Output the (X, Y) coordinate of the center of the cell containing the given text.  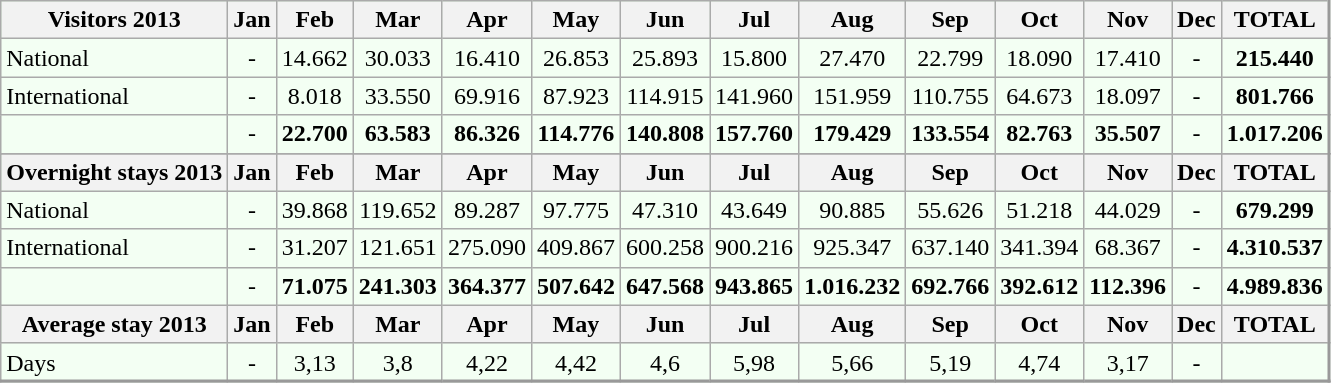
25.893 (664, 58)
215.440 (1275, 58)
119.652 (398, 210)
4.989.836 (1275, 286)
31.207 (314, 248)
110.755 (950, 96)
68.367 (1128, 248)
900.216 (754, 248)
69.916 (486, 96)
114.776 (576, 134)
90.885 (852, 210)
5,66 (852, 362)
151.959 (852, 96)
47.310 (664, 210)
63.583 (398, 134)
51.218 (1040, 210)
71.075 (314, 286)
Average stay 2013 (114, 324)
114.915 (664, 96)
Visitors 2013 (114, 20)
86.326 (486, 134)
112.396 (1128, 286)
1.016.232 (852, 286)
341.394 (1040, 248)
4,6 (664, 362)
Overnight stays 2013 (114, 172)
600.258 (664, 248)
943.865 (754, 286)
30.033 (398, 58)
179.429 (852, 134)
392.612 (1040, 286)
637.140 (950, 248)
26.853 (576, 58)
22.700 (314, 134)
89.287 (486, 210)
82.763 (1040, 134)
4,42 (576, 362)
64.673 (1040, 96)
Days (114, 362)
4.310.537 (1275, 248)
692.766 (950, 286)
5,98 (754, 362)
35.507 (1128, 134)
55.626 (950, 210)
15.800 (754, 58)
14.662 (314, 58)
3,17 (1128, 362)
43.649 (754, 210)
87.923 (576, 96)
679.299 (1275, 210)
22.799 (950, 58)
4,74 (1040, 362)
3,8 (398, 362)
801.766 (1275, 96)
121.651 (398, 248)
4,22 (486, 362)
275.090 (486, 248)
44.029 (1128, 210)
8.018 (314, 96)
925.347 (852, 248)
97.775 (576, 210)
409.867 (576, 248)
241.303 (398, 286)
16.410 (486, 58)
133.554 (950, 134)
17.410 (1128, 58)
507.642 (576, 286)
5,19 (950, 362)
157.760 (754, 134)
1.017.206 (1275, 134)
140.808 (664, 134)
141.960 (754, 96)
33.550 (398, 96)
3,13 (314, 362)
39.868 (314, 210)
27.470 (852, 58)
647.568 (664, 286)
18.090 (1040, 58)
364.377 (486, 286)
18.097 (1128, 96)
